Scan for the cell matching the given text and deliver its (x, y) coordinate at center. 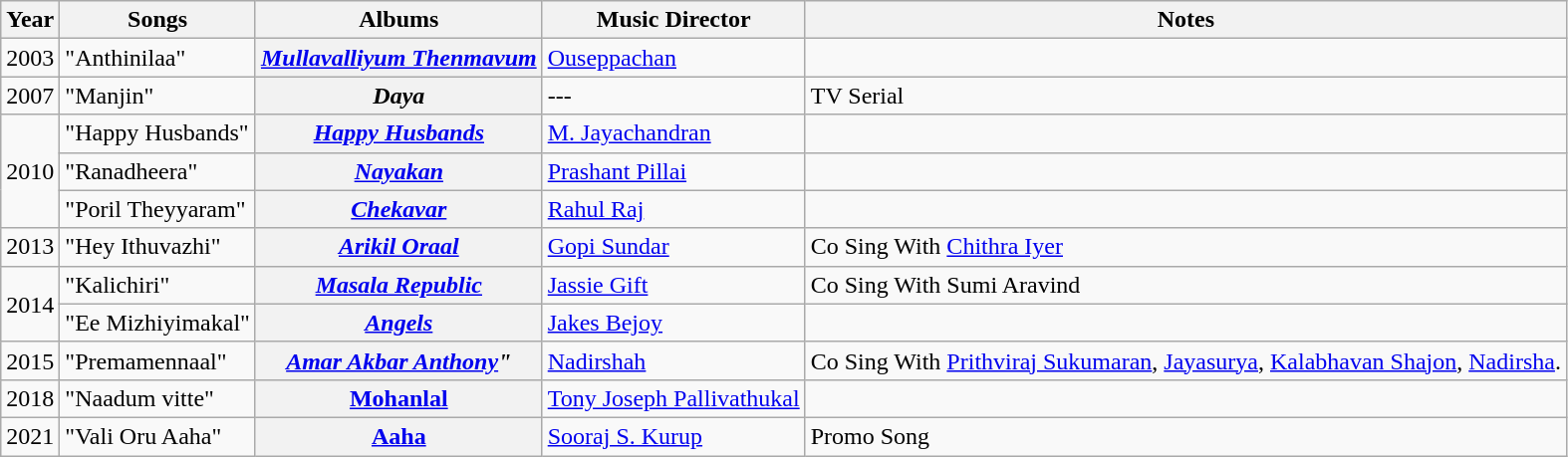
"Manjin" (157, 96)
2015 (30, 360)
--- (673, 96)
TV Serial (1185, 96)
"Naadum vitte" (157, 398)
2014 (30, 304)
Year (30, 20)
2021 (30, 436)
2013 (30, 247)
Arikil Oraal (398, 247)
Prashant Pillai (673, 171)
"Vali Oru Aaha" (157, 436)
2018 (30, 398)
"Happy Husbands" (157, 133)
M. Jayachandran (673, 133)
Angels (398, 323)
Notes (1185, 20)
"Kalichiri" (157, 285)
Jassie Gift (673, 285)
Amar Akbar Anthony" (398, 360)
Albums (398, 20)
Jakes Bejoy (673, 323)
"Ee Mizhiyimakal" (157, 323)
Gopi Sundar (673, 247)
"Ranadheera" (157, 171)
Songs (157, 20)
"Premamennaal" (157, 360)
Nayakan (398, 171)
Music Director (673, 20)
Masala Republic (398, 285)
Mohanlal (398, 398)
Mullavalliyum Thenmavum (398, 58)
2010 (30, 171)
"Hey Ithuvazhi" (157, 247)
2007 (30, 96)
Co Sing With Prithviraj Sukumaran, Jayasurya, Kalabhavan Shajon, Nadirsha. (1185, 360)
Chekavar (398, 209)
"Poril Theyyaram" (157, 209)
2003 (30, 58)
Nadirshah (673, 360)
Happy Husbands (398, 133)
Rahul Raj (673, 209)
Promo Song (1185, 436)
Tony Joseph Pallivathukal (673, 398)
"Anthinilaa" (157, 58)
Co Sing With Chithra Iyer (1185, 247)
Aaha (398, 436)
Co Sing With Sumi Aravind (1185, 285)
Sooraj S. Kurup (673, 436)
Daya (398, 96)
Ouseppachan (673, 58)
